Extract the [X, Y] coordinate from the center of the cell holding the provided text.  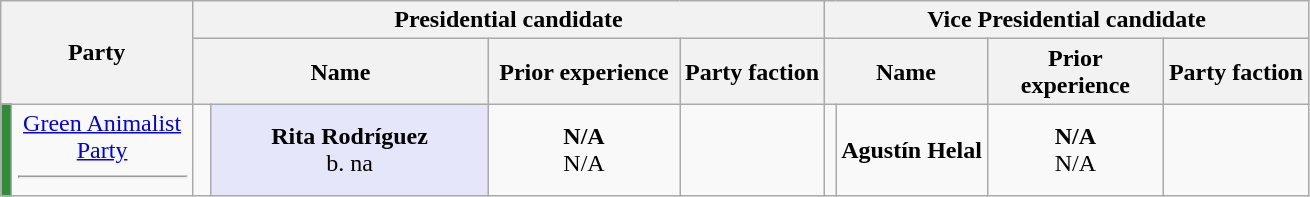
Presidential candidate [508, 20]
Party [97, 52]
Green Animalist Party [102, 150]
Vice Presidential candidate [1067, 20]
Rita Rodríguezb. na [350, 150]
Agustín Helal [912, 150]
